Identify which cell holds the provided text, then report its (X, Y) central coordinate. 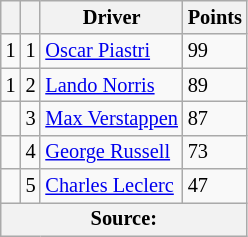
Charles Leclerc (111, 186)
89 (215, 85)
Oscar Piastri (111, 51)
5 (31, 186)
Max Verstappen (111, 118)
Driver (111, 17)
87 (215, 118)
Points (215, 17)
73 (215, 152)
Source: (124, 219)
2 (31, 85)
Lando Norris (111, 85)
99 (215, 51)
47 (215, 186)
George Russell (111, 152)
4 (31, 152)
3 (31, 118)
